Detect which cell encompasses the target text, then output its [X, Y] center coordinate. 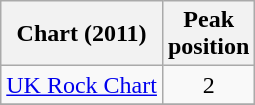
2 [208, 85]
UK Rock Chart [82, 85]
Chart (2011) [82, 34]
Peakposition [208, 34]
